Locate the cell with the specified text and output its [x, y] center coordinate. 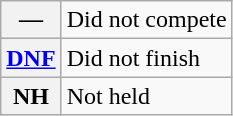
— [31, 20]
Not held [146, 96]
Did not compete [146, 20]
NH [31, 96]
DNF [31, 58]
Did not finish [146, 58]
